Scan for the cell matching the given text and deliver its [x, y] coordinate at center. 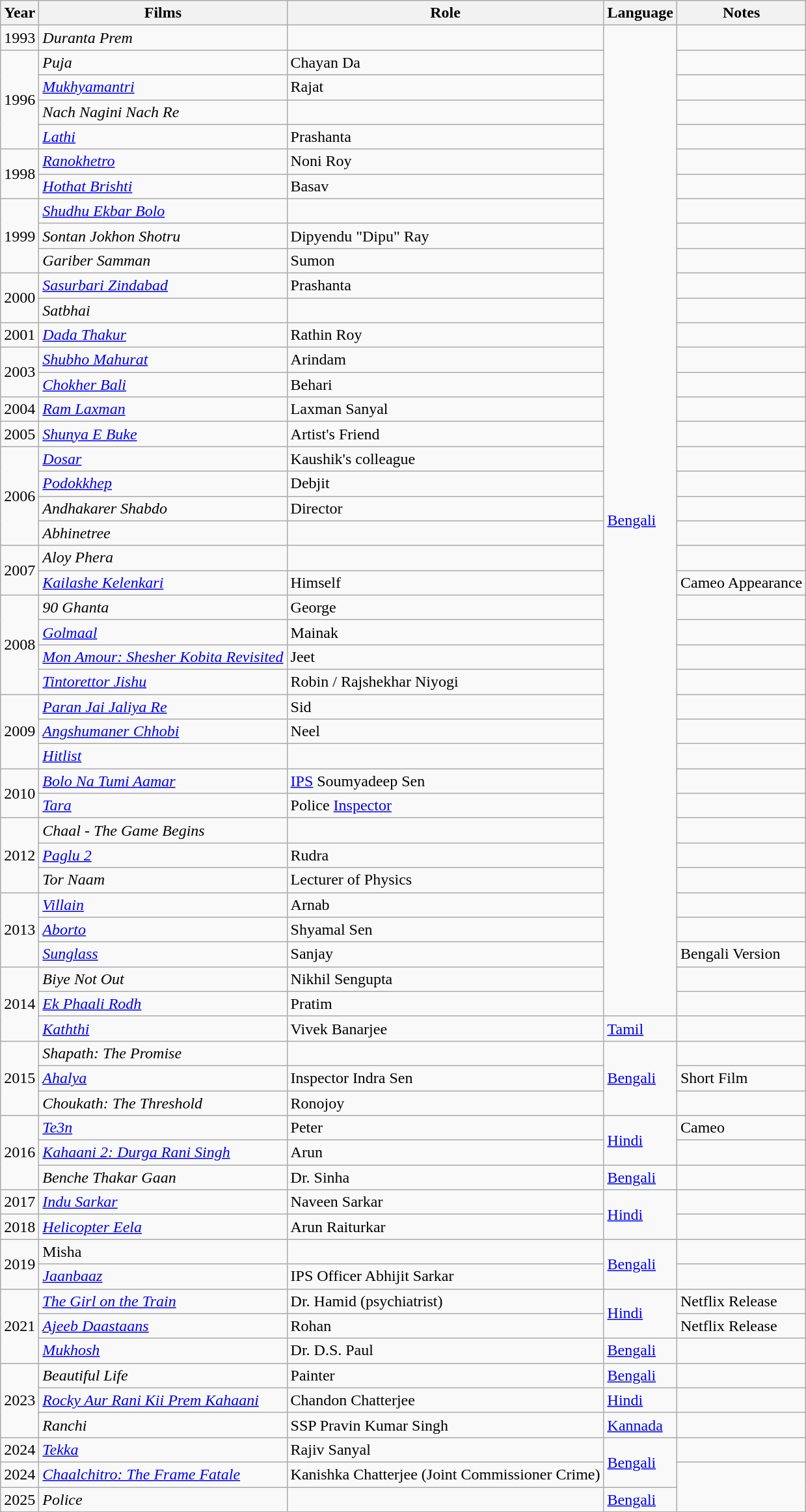
2025 [20, 1499]
Sunglass [163, 954]
2018 [20, 1227]
Dr. Hamid (psychiatrist) [445, 1301]
2004 [20, 409]
Role [445, 13]
Tekka [163, 1450]
Police [163, 1499]
2009 [20, 731]
Kaushik's colleague [445, 459]
Chayan Da [445, 62]
1993 [20, 38]
90 Ghanta [163, 607]
1999 [20, 236]
Hothat Brishti [163, 186]
2023 [20, 1400]
Kanishka Chatterjee (Joint Commissioner Crime) [445, 1474]
Abhinetree [163, 533]
Kailashe Kelenkari [163, 583]
Police Inspector [445, 806]
2007 [20, 570]
Bengali Version [741, 954]
George [445, 607]
Chaalchitro: The Frame Fatale [163, 1474]
Mukhosh [163, 1351]
Sid [445, 706]
Pratim [445, 1004]
Chokher Bali [163, 385]
Jeet [445, 657]
Rajiv Sanyal [445, 1450]
Arindam [445, 360]
2021 [20, 1326]
Mukhyamantri [163, 87]
Benche Thakar Gaan [163, 1177]
Aloy Phera [163, 558]
Tara [163, 806]
Peter [445, 1128]
Helicopter Eela [163, 1227]
Rocky Aur Rani Kii Prem Kahaani [163, 1400]
Basav [445, 186]
Ahalya [163, 1078]
Behari [445, 385]
Year [20, 13]
Kaththi [163, 1028]
Mainak [445, 632]
Andhakarer Shabdo [163, 508]
Inspector Indra Sen [445, 1078]
Jaanbaaz [163, 1276]
Rudra [445, 855]
2012 [20, 855]
Shyamal Sen [445, 929]
Paran Jai Jaliya Re [163, 706]
Sumon [445, 260]
Vivek Banarjee [445, 1028]
Nach Nagini Nach Re [163, 112]
Beautiful Life [163, 1375]
Angshumaner Chhobi [163, 732]
Cameo [741, 1128]
Rathin Roy [445, 335]
Films [163, 13]
Satbhai [163, 310]
Robin / Rajshekhar Niyogi [445, 681]
Kannada [640, 1425]
Podokkhep [163, 484]
Sontan Jokhon Shotru [163, 236]
Tintorettor Jishu [163, 681]
Language [640, 13]
IPS Soumyadeep Sen [445, 781]
2008 [20, 644]
1998 [20, 174]
Chandon Chatterjee [445, 1400]
Notes [741, 13]
Noni Roy [445, 161]
Painter [445, 1375]
Ronojoy [445, 1103]
1996 [20, 100]
Bolo Na Tumi Aamar [163, 781]
Artist's Friend [445, 434]
Duranta Prem [163, 38]
Kahaani 2: Durga Rani Singh [163, 1153]
2017 [20, 1202]
Shapath: The Promise [163, 1053]
Cameo Appearance [741, 583]
Neel [445, 732]
Ram Laxman [163, 409]
Indu Sarkar [163, 1202]
2001 [20, 335]
SSP Pravin Kumar Singh [445, 1425]
2016 [20, 1153]
2014 [20, 1004]
2000 [20, 297]
Te3n [163, 1128]
Puja [163, 62]
Sasurbari Zindabad [163, 285]
Ek Phaali Rodh [163, 1004]
Dosar [163, 459]
2015 [20, 1078]
Himself [445, 583]
Director [445, 508]
Tamil [640, 1028]
2005 [20, 434]
Chaal - The Game Begins [163, 831]
Lathi [163, 137]
Paglu 2 [163, 855]
Shubho Mahurat [163, 360]
Dr. Sinha [445, 1177]
2003 [20, 372]
Debjit [445, 484]
Dr. D.S. Paul [445, 1351]
Tor Naam [163, 880]
Villain [163, 905]
Dipyendu "Dipu" Ray [445, 236]
Shunya E Buke [163, 434]
Ranokhetro [163, 161]
Rohan [445, 1326]
2006 [20, 496]
Golmaal [163, 632]
The Girl on the Train [163, 1301]
Misha [163, 1252]
Ajeeb Daastaans [163, 1326]
Nikhil Sengupta [445, 979]
Short Film [741, 1078]
Choukath: The Threshold [163, 1103]
Gariber Samman [163, 260]
Hitlist [163, 756]
IPS Officer Abhijit Sarkar [445, 1276]
Sanjay [445, 954]
Ranchi [163, 1425]
Arun Raiturkar [445, 1227]
Biye Not Out [163, 979]
Rajat [445, 87]
Laxman Sanyal [445, 409]
Aborto [163, 929]
Dada Thakur [163, 335]
2013 [20, 929]
2019 [20, 1264]
Arun [445, 1153]
Arnab [445, 905]
Lecturer of Physics [445, 880]
Naveen Sarkar [445, 1202]
Shudhu Ekbar Bolo [163, 211]
2010 [20, 793]
Mon Amour: Shesher Kobita Revisited [163, 657]
